For the text-containing cell, return its midpoint in (x, y) coordinate format. 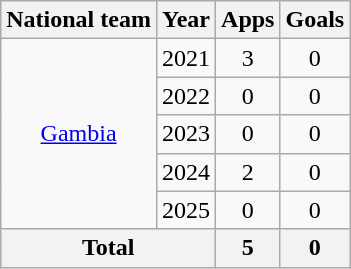
2024 (186, 172)
3 (248, 58)
2021 (186, 58)
2023 (186, 134)
National team (79, 20)
Gambia (79, 134)
Apps (248, 20)
2022 (186, 96)
2025 (186, 210)
5 (248, 248)
2 (248, 172)
Total (108, 248)
Goals (315, 20)
Year (186, 20)
